Pinpoint the cell where the given text exists, returning its (x, y) midpoint coordinate. 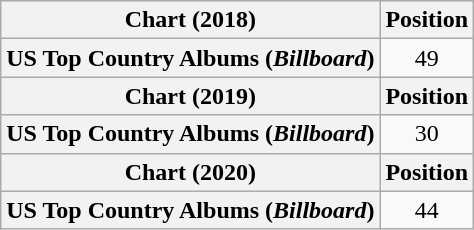
30 (427, 134)
Chart (2019) (190, 96)
49 (427, 58)
Chart (2020) (190, 172)
44 (427, 210)
Chart (2018) (190, 20)
